Search for the cell housing the specified text and yield its [x, y] center coordinate. 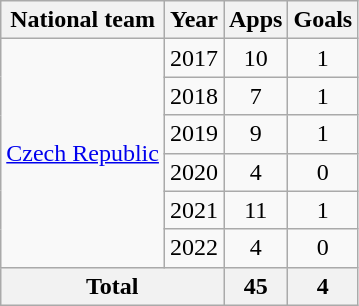
45 [256, 286]
Total [112, 286]
Apps [256, 20]
Goals [323, 20]
2019 [194, 134]
10 [256, 58]
Year [194, 20]
Czech Republic [83, 153]
7 [256, 96]
9 [256, 134]
2022 [194, 248]
2020 [194, 172]
11 [256, 210]
National team [83, 20]
2021 [194, 210]
2018 [194, 96]
2017 [194, 58]
